From the cell containing the given text, extract its center point as (x, y) coordinate. 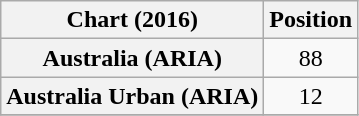
88 (311, 58)
Australia (ARIA) (132, 58)
12 (311, 96)
Australia Urban (ARIA) (132, 96)
Position (311, 20)
Chart (2016) (132, 20)
